Locate the cell with the specified text and output its [X, Y] center coordinate. 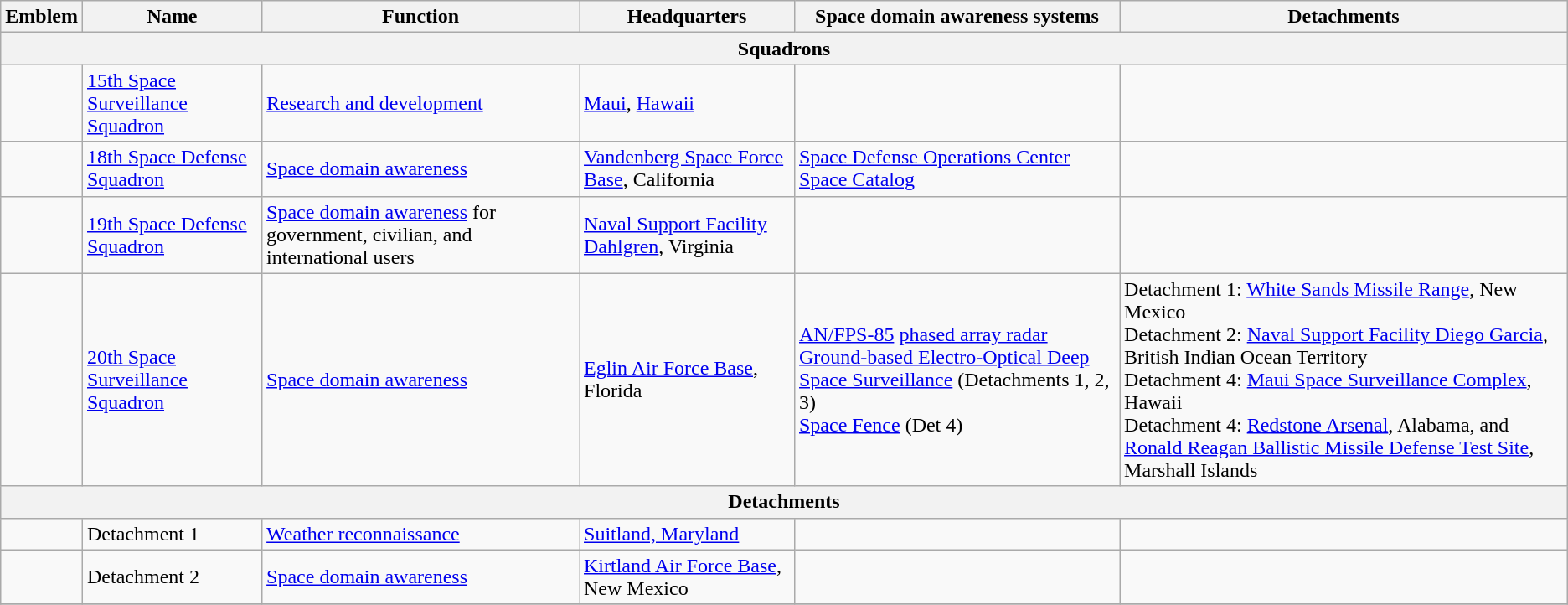
AN/FPS-85 phased array radarGround-based Electro-Optical Deep Space Surveillance (Detachments 1, 2, 3)Space Fence (Det 4) [957, 380]
Space Defense Operations CenterSpace Catalog [957, 169]
Research and development [420, 103]
18th Space Defense Squadron [172, 169]
Function [420, 17]
Naval Support Facility Dahlgren, Virginia [687, 235]
Emblem [42, 17]
Weather reconnaissance [420, 534]
Eglin Air Force Base, Florida [687, 380]
Detachment 1 [172, 534]
19th Space Defense Squadron [172, 235]
Squadrons [784, 49]
Detachment 2 [172, 577]
15th Space Surveillance Squadron [172, 103]
Space domain awareness for government, civilian, and international users [420, 235]
Name [172, 17]
Maui, Hawaii [687, 103]
Kirtland Air Force Base, New Mexico [687, 577]
Space domain awareness systems [957, 17]
Vandenberg Space Force Base, California [687, 169]
Headquarters [687, 17]
Suitland, Maryland [687, 534]
20th Space Surveillance Squadron [172, 380]
